Identify which cell holds the provided text, then report its (X, Y) central coordinate. 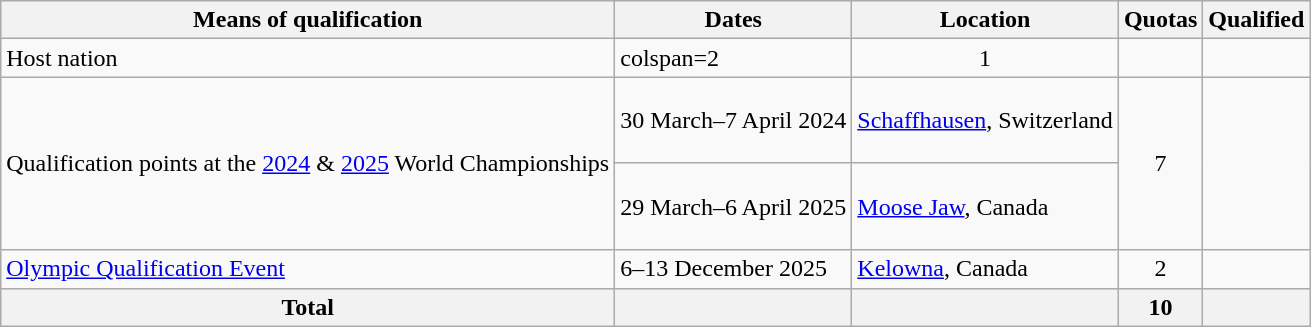
Means of qualification (308, 20)
Olympic Qualification Event (308, 269)
Location (986, 20)
Total (308, 307)
Dates (734, 20)
2 (1160, 269)
30 March–7 April 2024 (734, 120)
Qualification points at the 2024 & 2025 World Championships (308, 164)
Quotas (1160, 20)
7 (1160, 164)
Moose Jaw, Canada (986, 206)
colspan=2 (734, 58)
Qualified (1256, 20)
Kelowna, Canada (986, 269)
Schaffhausen, Switzerland (986, 120)
10 (1160, 307)
29 March–6 April 2025 (734, 206)
6–13 December 2025 (734, 269)
Host nation (308, 58)
1 (986, 58)
